Search for the cell housing the specified text and yield its [x, y] center coordinate. 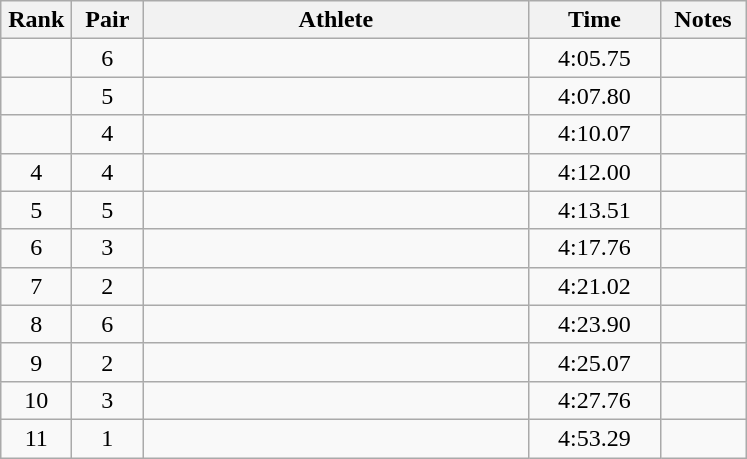
4:13.51 [594, 210]
4:25.07 [594, 362]
4:17.76 [594, 248]
4:05.75 [594, 58]
4:07.80 [594, 96]
Athlete [336, 20]
Pair [108, 20]
4:21.02 [594, 286]
4:53.29 [594, 438]
4:10.07 [594, 134]
Notes [703, 20]
Time [594, 20]
4:23.90 [594, 324]
11 [36, 438]
10 [36, 400]
8 [36, 324]
9 [36, 362]
7 [36, 286]
Rank [36, 20]
1 [108, 438]
4:12.00 [594, 172]
4:27.76 [594, 400]
